Output the [x, y] coordinate of the center of the cell containing the given text.  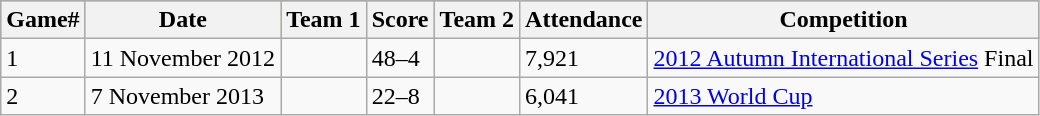
2012 Autumn International Series Final [844, 58]
Date [182, 20]
Team 1 [324, 20]
Attendance [584, 20]
Competition [844, 20]
2 [43, 96]
7 November 2013 [182, 96]
Team 2 [477, 20]
2013 World Cup [844, 96]
48–4 [400, 58]
22–8 [400, 96]
Score [400, 20]
Game# [43, 20]
6,041 [584, 96]
7,921 [584, 58]
1 [43, 58]
11 November 2012 [182, 58]
